Scan for the cell matching the given text and deliver its (X, Y) coordinate at center. 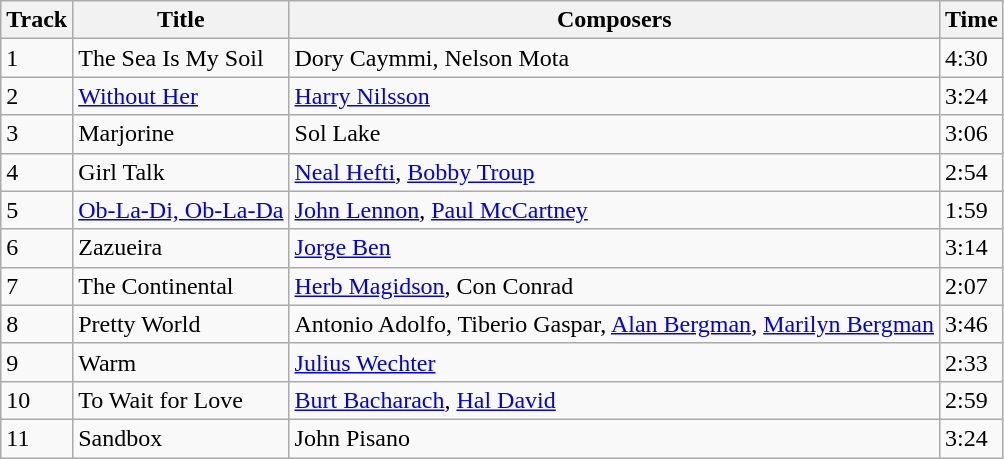
The Continental (181, 286)
2:59 (972, 400)
3:14 (972, 248)
3:06 (972, 134)
Sol Lake (614, 134)
Burt Bacharach, Hal David (614, 400)
Title (181, 20)
9 (37, 362)
Dory Caymmi, Nelson Mota (614, 58)
Time (972, 20)
Girl Talk (181, 172)
To Wait for Love (181, 400)
Zazueira (181, 248)
2 (37, 96)
Pretty World (181, 324)
7 (37, 286)
Harry Nilsson (614, 96)
Julius Wechter (614, 362)
Sandbox (181, 438)
Antonio Adolfo, Tiberio Gaspar, Alan Bergman, Marilyn Bergman (614, 324)
Marjorine (181, 134)
Track (37, 20)
Without Her (181, 96)
5 (37, 210)
2:33 (972, 362)
Ob-La-Di, Ob-La-Da (181, 210)
1 (37, 58)
2:07 (972, 286)
John Lennon, Paul McCartney (614, 210)
John Pisano (614, 438)
Neal Hefti, Bobby Troup (614, 172)
Jorge Ben (614, 248)
3:46 (972, 324)
11 (37, 438)
Composers (614, 20)
4 (37, 172)
8 (37, 324)
2:54 (972, 172)
Warm (181, 362)
The Sea Is My Soil (181, 58)
3 (37, 134)
Herb Magidson, Con Conrad (614, 286)
6 (37, 248)
4:30 (972, 58)
1:59 (972, 210)
10 (37, 400)
